Detect which cell encompasses the target text, then output its [X, Y] center coordinate. 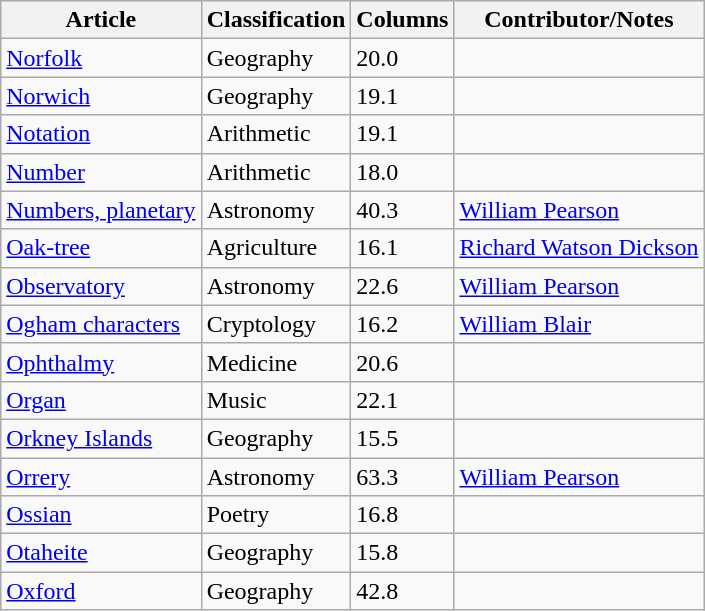
15.5 [402, 438]
Ophthalmy [101, 362]
42.8 [402, 591]
16.2 [402, 324]
Article [101, 20]
15.8 [402, 553]
Orkney Islands [101, 438]
Ogham characters [101, 324]
Cryptology [276, 324]
Organ [101, 400]
Agriculture [276, 248]
18.0 [402, 172]
16.8 [402, 515]
63.3 [402, 477]
40.3 [402, 210]
20.6 [402, 362]
22.1 [402, 400]
Medicine [276, 362]
20.0 [402, 58]
Classification [276, 20]
Oak-tree [101, 248]
Contributor/Notes [579, 20]
Otaheite [101, 553]
Oxford [101, 591]
Music [276, 400]
Ossian [101, 515]
Number [101, 172]
William Blair [579, 324]
22.6 [402, 286]
Orrery [101, 477]
Richard Watson Dickson [579, 248]
Poetry [276, 515]
16.1 [402, 248]
Norwich [101, 96]
Notation [101, 134]
Observatory [101, 286]
Norfolk [101, 58]
Columns [402, 20]
Numbers, planetary [101, 210]
